Detect which cell encompasses the target text, then output its [X, Y] center coordinate. 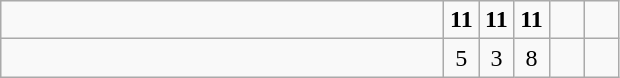
3 [496, 58]
8 [532, 58]
5 [462, 58]
